Detect which cell encompasses the target text, then output its [X, Y] center coordinate. 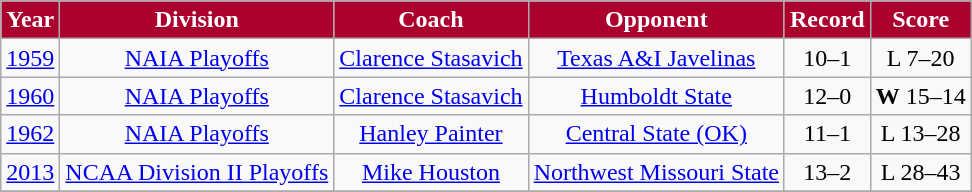
Humboldt State [656, 96]
13–2 [827, 172]
1959 [30, 58]
Coach [431, 20]
Mike Houston [431, 172]
Score [920, 20]
1960 [30, 96]
W 15–14 [920, 96]
11–1 [827, 134]
L 28–43 [920, 172]
2013 [30, 172]
12–0 [827, 96]
Year [30, 20]
10–1 [827, 58]
L 7–20 [920, 58]
Record [827, 20]
Hanley Painter [431, 134]
Central State (OK) [656, 134]
Texas A&I Javelinas [656, 58]
Division [197, 20]
Northwest Missouri State [656, 172]
L 13–28 [920, 134]
NCAA Division II Playoffs [197, 172]
1962 [30, 134]
Opponent [656, 20]
